From the cell containing the given text, extract its center point as [X, Y] coordinate. 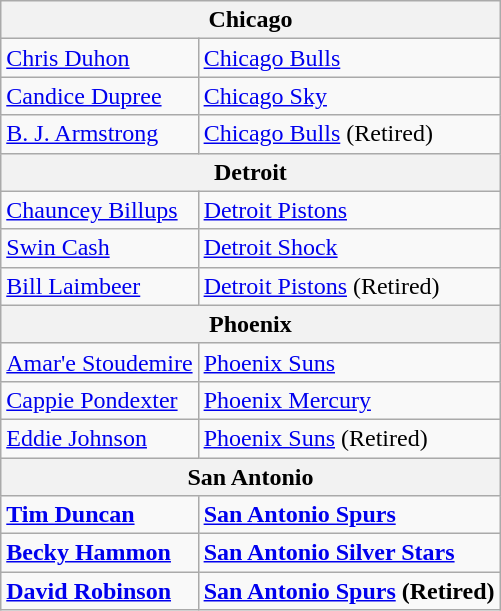
Phoenix Suns (Retired) [349, 438]
San Antonio Spurs [349, 515]
Candice Dupree [100, 96]
Becky Hammon [100, 553]
Chicago Sky [349, 96]
Detroit Pistons [349, 210]
Cappie Pondexter [100, 400]
San Antonio Spurs (Retired) [349, 591]
Chicago Bulls [349, 58]
Amar'e Stoudemire [100, 362]
Phoenix Suns [349, 362]
B. J. Armstrong [100, 134]
Detroit [250, 172]
Swin Cash [100, 248]
Phoenix Mercury [349, 400]
Detroit Shock [349, 248]
Detroit Pistons (Retired) [349, 286]
Chauncey Billups [100, 210]
Bill Laimbeer [100, 286]
Phoenix [250, 324]
David Robinson [100, 591]
San Antonio [250, 477]
Eddie Johnson [100, 438]
Chicago [250, 20]
Tim Duncan [100, 515]
Chicago Bulls (Retired) [349, 134]
Chris Duhon [100, 58]
San Antonio Silver Stars [349, 553]
